Pinpoint the cell where the given text exists, returning its (X, Y) midpoint coordinate. 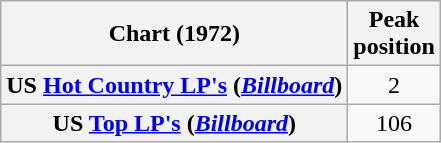
Peakposition (394, 34)
US Top LP's (Billboard) (174, 123)
106 (394, 123)
2 (394, 85)
US Hot Country LP's (Billboard) (174, 85)
Chart (1972) (174, 34)
